Identify which cell holds the provided text, then report its (X, Y) central coordinate. 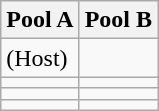
Pool B (118, 20)
Pool A (40, 20)
(Host) (40, 58)
